From the cell containing the given text, extract its center point as [x, y] coordinate. 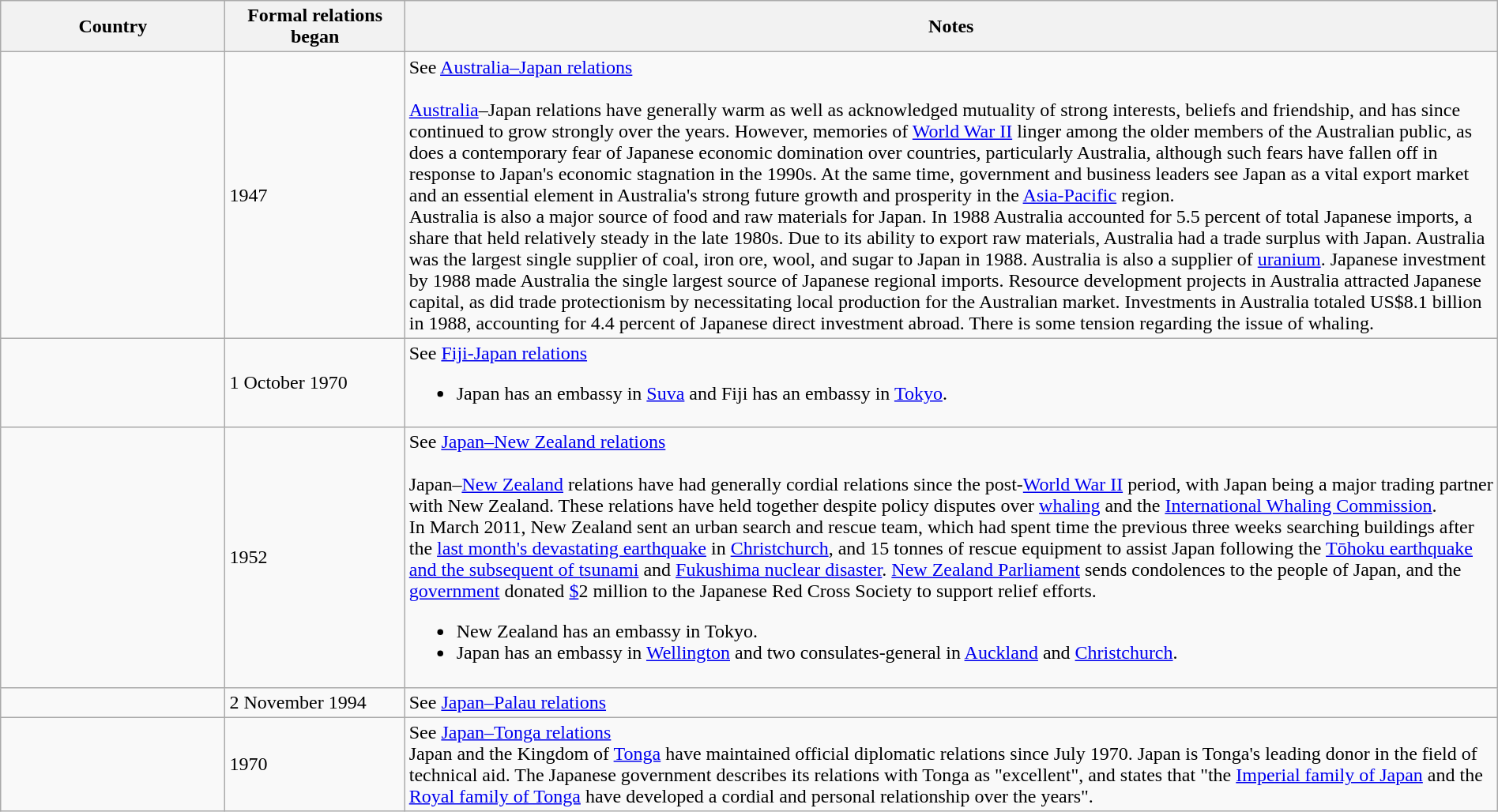
1 October 1970 [314, 382]
See Fiji-Japan relationsJapan has an embassy in Suva and Fiji has an embassy in Tokyo. [951, 382]
Notes [951, 27]
2 November 1994 [314, 702]
1952 [314, 558]
Formal relations began [314, 27]
1970 [314, 765]
See Japan–Palau relations [951, 702]
Country [113, 27]
1947 [314, 195]
